Scan for the cell matching the given text and deliver its (x, y) coordinate at center. 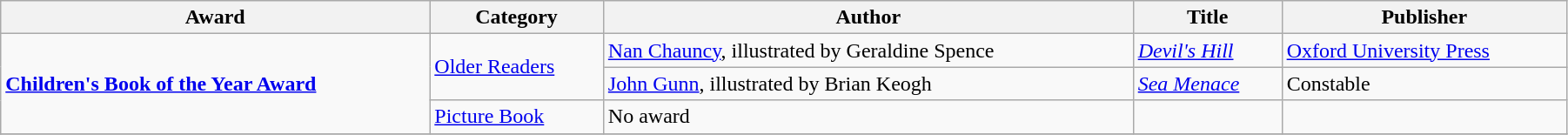
Children's Book of the Year Award (216, 84)
Title (1208, 17)
No award (868, 117)
Author (868, 17)
Nan Chauncy, illustrated by Geraldine Spence (868, 51)
Publisher (1424, 17)
Category (517, 17)
John Gunn, illustrated by Brian Keogh (868, 84)
Picture Book (517, 117)
Constable (1424, 84)
Oxford University Press (1424, 51)
Devil's Hill (1208, 51)
Older Readers (517, 67)
Award (216, 17)
Sea Menace (1208, 84)
